Capture the cell that displays the provided text and extract its [X, Y] central coordinate. 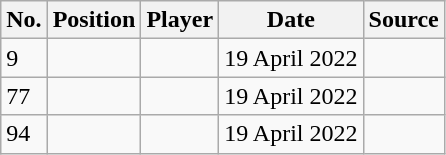
No. [24, 20]
Source [404, 20]
77 [24, 96]
94 [24, 134]
Player [180, 20]
Date [291, 20]
Position [94, 20]
9 [24, 58]
